Provide the [x, y] coordinate of the cell's center where the given text is located.  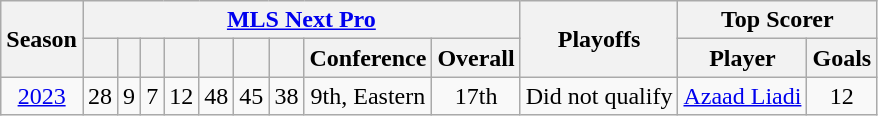
Playoffs [599, 39]
48 [216, 96]
9 [130, 96]
2023 [42, 96]
MLS Next Pro [301, 20]
45 [252, 96]
Top Scorer [778, 20]
Player [742, 58]
Goals [842, 58]
38 [286, 96]
Did not qualify [599, 96]
Overall [476, 58]
Azaad Liadi [742, 96]
17th [476, 96]
28 [100, 96]
9th, Eastern [368, 96]
Conference [368, 58]
7 [152, 96]
Season [42, 39]
